Identify which cell holds the provided text, then report its [x, y] central coordinate. 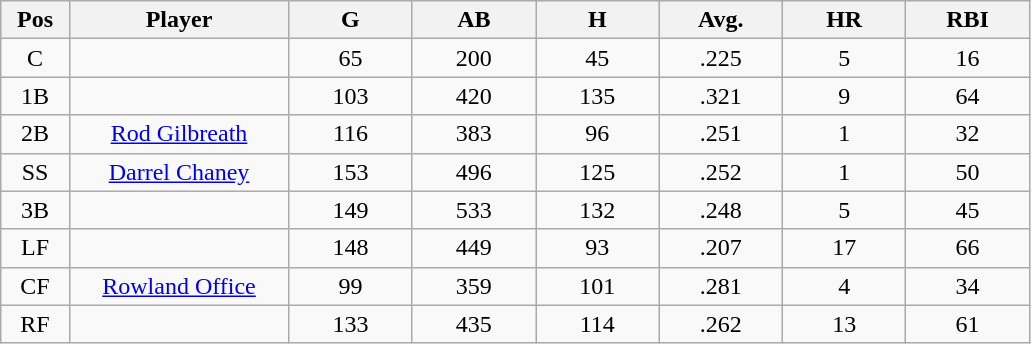
64 [968, 96]
435 [474, 324]
61 [968, 324]
9 [844, 96]
Rowland Office [178, 286]
.248 [720, 210]
RF [36, 324]
32 [968, 134]
4 [844, 286]
Pos [36, 20]
13 [844, 324]
116 [350, 134]
149 [350, 210]
96 [598, 134]
Player [178, 20]
200 [474, 58]
3B [36, 210]
.225 [720, 58]
17 [844, 248]
65 [350, 58]
Darrel Chaney [178, 172]
RBI [968, 20]
.262 [720, 324]
50 [968, 172]
496 [474, 172]
383 [474, 134]
103 [350, 96]
66 [968, 248]
.321 [720, 96]
LF [36, 248]
.207 [720, 248]
Avg. [720, 20]
G [350, 20]
HR [844, 20]
2B [36, 134]
101 [598, 286]
.252 [720, 172]
H [598, 20]
C [36, 58]
114 [598, 324]
99 [350, 286]
135 [598, 96]
34 [968, 286]
Rod Gilbreath [178, 134]
449 [474, 248]
1B [36, 96]
153 [350, 172]
93 [598, 248]
.251 [720, 134]
132 [598, 210]
133 [350, 324]
125 [598, 172]
16 [968, 58]
420 [474, 96]
.281 [720, 286]
AB [474, 20]
359 [474, 286]
CF [36, 286]
533 [474, 210]
SS [36, 172]
148 [350, 248]
